For the text-containing cell, return its midpoint in (x, y) coordinate format. 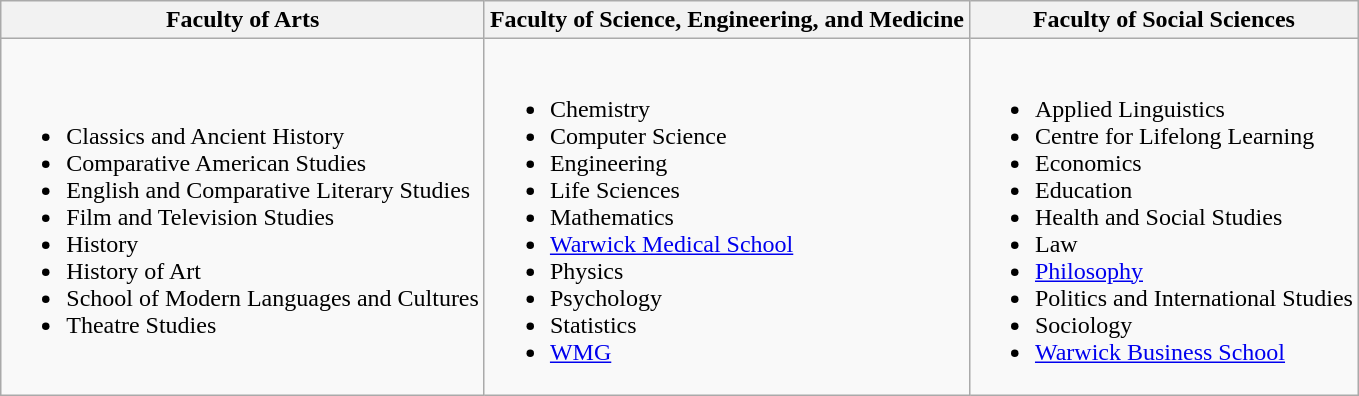
Faculty of Social Sciences (1164, 20)
Faculty of Arts (243, 20)
Faculty of Science, Engineering, and Medicine (726, 20)
ChemistryComputer ScienceEngineeringLife SciencesMathematicsWarwick Medical SchoolPhysicsPsychologyStatisticsWMG (726, 217)
